Return [x, y] of the center of cell containing provided text 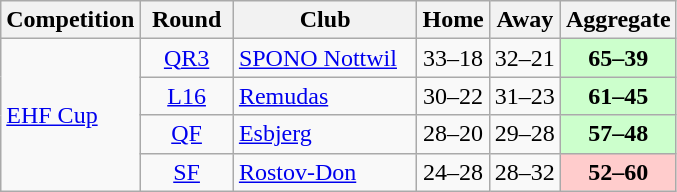
Esbjerg [325, 134]
Aggregate [618, 20]
30–22 [453, 96]
SF [187, 172]
SPONO Nottwil [325, 58]
65–39 [618, 58]
Rostov-Don [325, 172]
Competition [70, 20]
32–21 [524, 58]
24–28 [453, 172]
33–18 [453, 58]
QF [187, 134]
29–28 [524, 134]
52–60 [618, 172]
L16 [187, 96]
61–45 [618, 96]
Away [524, 20]
28–20 [453, 134]
31–23 [524, 96]
Round [187, 20]
Remudas [325, 96]
QR3 [187, 58]
57–48 [618, 134]
EHF Cup [70, 115]
28–32 [524, 172]
Home [453, 20]
Club [325, 20]
